Extract the [X, Y] coordinate from the center of the cell holding the provided text.  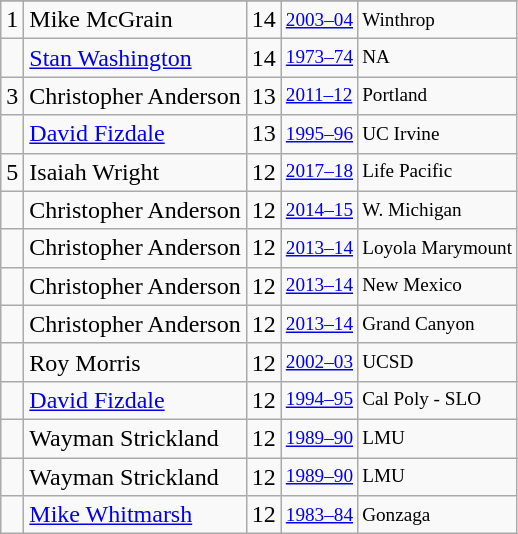
Isaiah Wright [135, 172]
NA [438, 58]
1973–74 [319, 58]
UCSD [438, 362]
1983–84 [319, 515]
2014–15 [319, 210]
1995–96 [319, 134]
Mike McGrain [135, 20]
Roy Morris [135, 362]
3 [12, 96]
Loyola Marymount [438, 248]
2002–03 [319, 362]
2017–18 [319, 172]
1 [12, 20]
2003–04 [319, 20]
5 [12, 172]
New Mexico [438, 286]
Life Pacific [438, 172]
Cal Poly - SLO [438, 400]
Winthrop [438, 20]
Grand Canyon [438, 324]
Portland [438, 96]
UC Irvine [438, 134]
1994–95 [319, 400]
Stan Washington [135, 58]
Mike Whitmarsh [135, 515]
Gonzaga [438, 515]
2011–12 [319, 96]
W. Michigan [438, 210]
